Identify which cell holds the provided text, then report its (x, y) central coordinate. 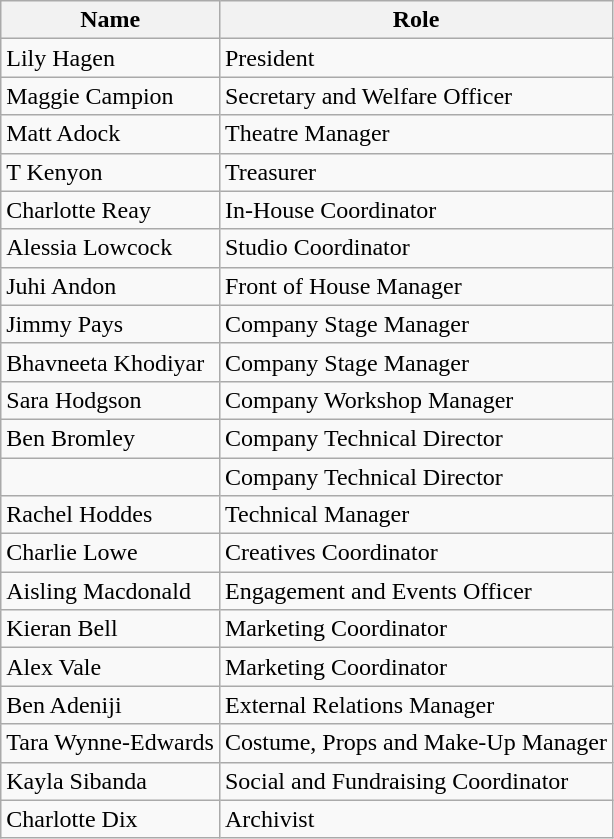
Role (416, 20)
Charlotte Dix (110, 819)
External Relations Manager (416, 705)
Front of House Manager (416, 286)
Juhi Andon (110, 286)
Treasurer (416, 172)
Sara Hodgson (110, 400)
Alex Vale (110, 667)
Technical Manager (416, 515)
Kayla Sibanda (110, 781)
Lily Hagen (110, 58)
Name (110, 20)
Studio Coordinator (416, 248)
Theatre Manager (416, 134)
T Kenyon (110, 172)
Matt Adock (110, 134)
Archivist (416, 819)
Ben Adeniji (110, 705)
Tara Wynne-Edwards (110, 743)
Ben Bromley (110, 438)
Rachel Hoddes (110, 515)
Creatives Coordinator (416, 553)
Alessia Lowcock (110, 248)
In-House Coordinator (416, 210)
Social and Fundraising Coordinator (416, 781)
Charlotte Reay (110, 210)
Kieran Bell (110, 629)
Company Workshop Manager (416, 400)
Aisling Macdonald (110, 591)
Engagement and Events Officer (416, 591)
Secretary and Welfare Officer (416, 96)
President (416, 58)
Charlie Lowe (110, 553)
Jimmy Pays (110, 324)
Maggie Campion (110, 96)
Bhavneeta Khodiyar (110, 362)
Costume, Props and Make-Up Manager (416, 743)
